From the cell containing the given text, extract its center point as [X, Y] coordinate. 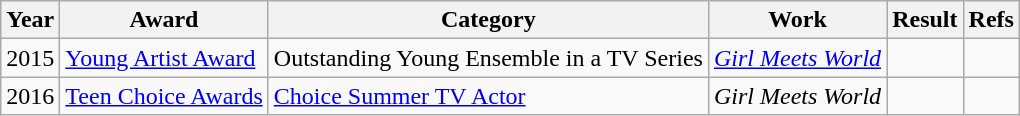
2016 [30, 96]
Result [925, 20]
Award [164, 20]
Refs [991, 20]
Young Artist Award [164, 58]
Choice Summer TV Actor [488, 96]
Outstanding Young Ensemble in a TV Series [488, 58]
2015 [30, 58]
Work [797, 20]
Category [488, 20]
Year [30, 20]
Teen Choice Awards [164, 96]
